Scan for the cell matching the given text and deliver its [X, Y] coordinate at center. 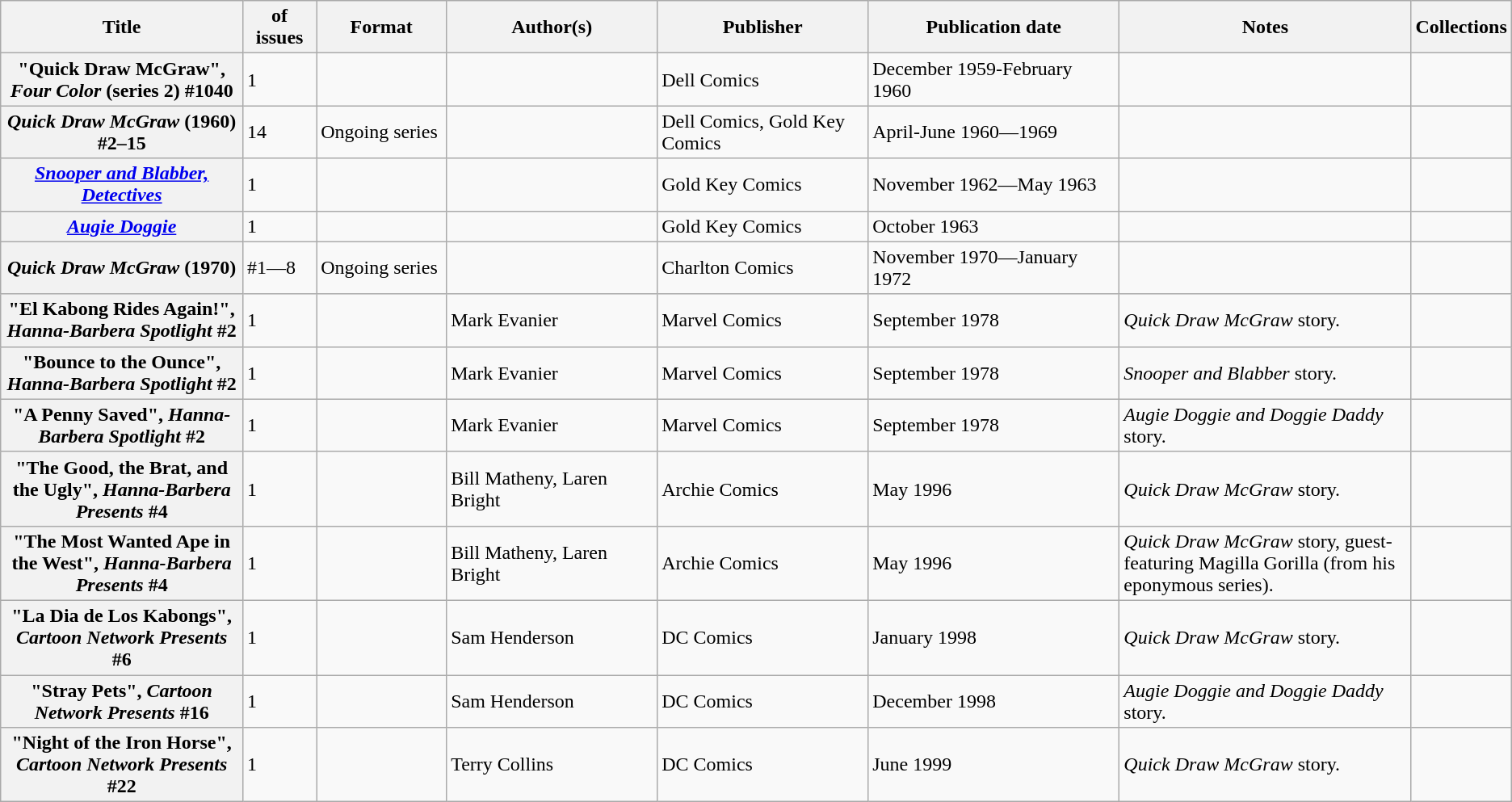
December 1959-February 1960 [993, 79]
Collections [1461, 27]
"Quick Draw McGraw", Four Color (series 2) #1040 [122, 79]
April-June 1960—1969 [993, 132]
June 1999 [993, 765]
"Night of the Iron Horse", Cartoon Network Presents #22 [122, 765]
November 1970—January 1972 [993, 268]
December 1998 [993, 701]
14 [279, 132]
Format [381, 27]
Publication date [993, 27]
"A Penny Saved", Hanna-Barbera Spotlight #2 [122, 425]
Terry Collins [552, 765]
#1—8 [279, 268]
Snooper and Blabber story. [1265, 373]
Publisher [762, 27]
Dell Comics, Gold Key Comics [762, 132]
"The Most Wanted Ape in the West", Hanna-Barbera Presents #4 [122, 563]
January 1998 [993, 637]
"Bounce to the Ounce", Hanna-Barbera Spotlight #2 [122, 373]
Title [122, 27]
"El Kabong Rides Again!", Hanna-Barbera Spotlight #2 [122, 320]
"The Good, the Brat, and the Ugly", Hanna-Barbera Presents #4 [122, 489]
Dell Comics [762, 79]
Quick Draw McGraw (1960) #2–15 [122, 132]
"Stray Pets", Cartoon Network Presents #16 [122, 701]
Author(s) [552, 27]
of issues [279, 27]
Quick Draw McGraw story, guest-featuring Magilla Gorilla (from his eponymous series). [1265, 563]
Charlton Comics [762, 268]
Quick Draw McGraw (1970) [122, 268]
"La Dia de Los Kabongs", Cartoon Network Presents #6 [122, 637]
Augie Doggie [122, 226]
Snooper and Blabber, Detectives [122, 184]
November 1962—May 1963 [993, 184]
October 1963 [993, 226]
Notes [1265, 27]
